Search for the cell housing the specified text and yield its [x, y] center coordinate. 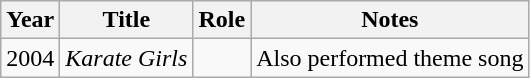
Title [126, 20]
Year [30, 20]
2004 [30, 58]
Karate Girls [126, 58]
Also performed theme song [390, 58]
Role [222, 20]
Notes [390, 20]
